For the text-containing cell, return its midpoint in (x, y) coordinate format. 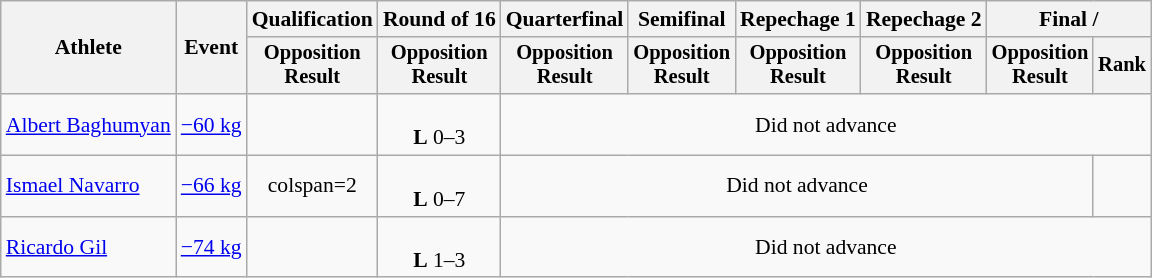
−66 kg (212, 186)
colspan=2 (312, 186)
L 0–7 (440, 186)
−60 kg (212, 124)
Repechage 1 (798, 19)
Final / (1069, 19)
Repechage 2 (924, 19)
Albert Baghumyan (88, 124)
Ricardo Gil (88, 248)
Quarterfinal (565, 19)
Rank (1122, 66)
Athlete (88, 48)
−74 kg (212, 248)
L 1–3 (440, 248)
Ismael Navarro (88, 186)
Qualification (312, 19)
Event (212, 48)
L 0–3 (440, 124)
Semifinal (682, 19)
Round of 16 (440, 19)
